Locate the cell with the specified text and output its (X, Y) center coordinate. 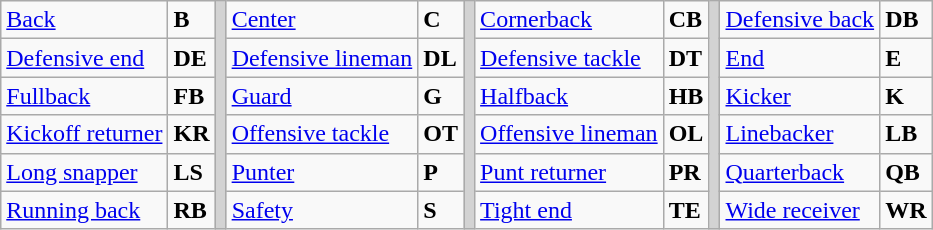
Back (84, 20)
Tight end (570, 210)
Safety (322, 210)
Offensive tackle (322, 134)
LB (906, 134)
Defensive end (84, 58)
OT (441, 134)
FB (192, 96)
Guard (322, 96)
Kickoff returner (84, 134)
Offensive lineman (570, 134)
Quarterback (800, 172)
Running back (84, 210)
Punter (322, 172)
End (800, 58)
C (441, 20)
B (192, 20)
Defensive back (800, 20)
Center (322, 20)
K (906, 96)
Linebacker (800, 134)
PR (686, 172)
HB (686, 96)
Punt returner (570, 172)
G (441, 96)
OL (686, 134)
Halfback (570, 96)
QB (906, 172)
TE (686, 210)
Defensive tackle (570, 58)
KR (192, 134)
LS (192, 172)
DT (686, 58)
CB (686, 20)
S (441, 210)
P (441, 172)
Long snapper (84, 172)
DB (906, 20)
Kicker (800, 96)
Fullback (84, 96)
Wide receiver (800, 210)
Defensive lineman (322, 58)
WR (906, 210)
DL (441, 58)
Cornerback (570, 20)
E (906, 58)
RB (192, 210)
DE (192, 58)
